Locate the cell with the specified text and output its [x, y] center coordinate. 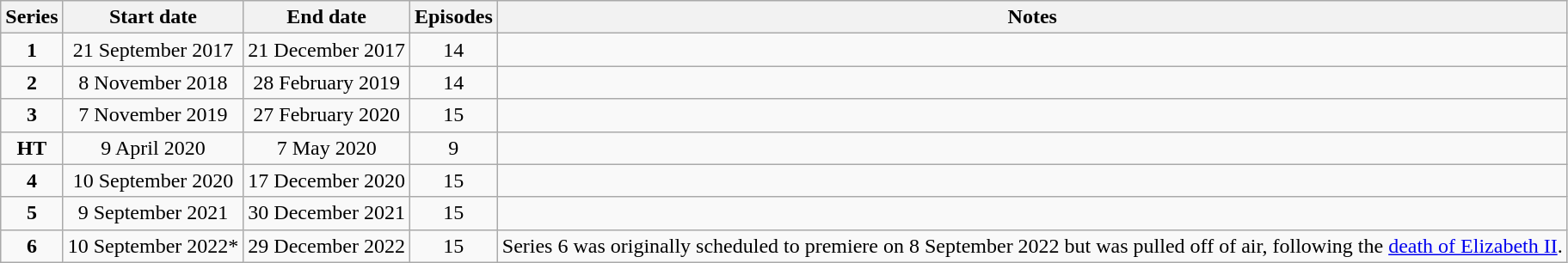
3 [32, 115]
10 September 2020 [153, 180]
Episodes [453, 17]
9 [453, 148]
5 [32, 213]
9 September 2021 [153, 213]
4 [32, 180]
2 [32, 83]
7 May 2020 [327, 148]
9 April 2020 [153, 148]
8 November 2018 [153, 83]
Series 6 was originally scheduled to premiere on 8 September 2022 but was pulled off of air, following the death of Elizabeth II. [1032, 246]
Series [32, 17]
Start date [153, 17]
21 September 2017 [153, 50]
Notes [1032, 17]
28 February 2019 [327, 83]
End date [327, 17]
6 [32, 246]
HT [32, 148]
10 September 2022* [153, 246]
1 [32, 50]
30 December 2021 [327, 213]
29 December 2022 [327, 246]
7 November 2019 [153, 115]
27 February 2020 [327, 115]
21 December 2017 [327, 50]
17 December 2020 [327, 180]
